Return the [X, Y] coordinate for the center point of the cell that contains the specified text.  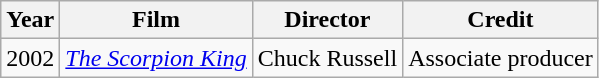
Associate producer [501, 58]
Credit [501, 20]
Chuck Russell [327, 58]
The Scorpion King [156, 58]
2002 [30, 58]
Film [156, 20]
Director [327, 20]
Year [30, 20]
